Determine the [x, y] coordinate at the center of the cell enclosing the given text.  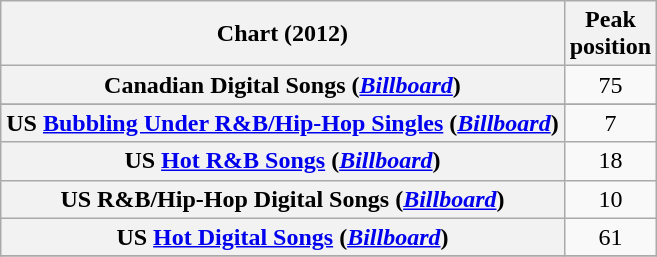
US R&B/Hip-Hop Digital Songs (Billboard) [282, 199]
US Hot Digital Songs (Billboard) [282, 237]
US Hot R&B Songs (Billboard) [282, 161]
18 [610, 161]
7 [610, 123]
61 [610, 237]
Chart (2012) [282, 34]
75 [610, 85]
US Bubbling Under R&B/Hip-Hop Singles (Billboard) [282, 123]
10 [610, 199]
Canadian Digital Songs (Billboard) [282, 85]
Peakposition [610, 34]
